Provide the (X, Y) coordinate of the cell's center where the given text is located.  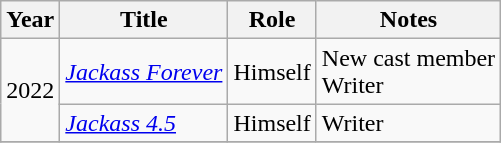
Year (30, 20)
2022 (30, 90)
Role (272, 20)
Writer (408, 123)
New cast memberWriter (408, 72)
Jackass Forever (144, 72)
Title (144, 20)
Jackass 4.5 (144, 123)
Notes (408, 20)
